From the cell containing the given text, extract its center point as (X, Y) coordinate. 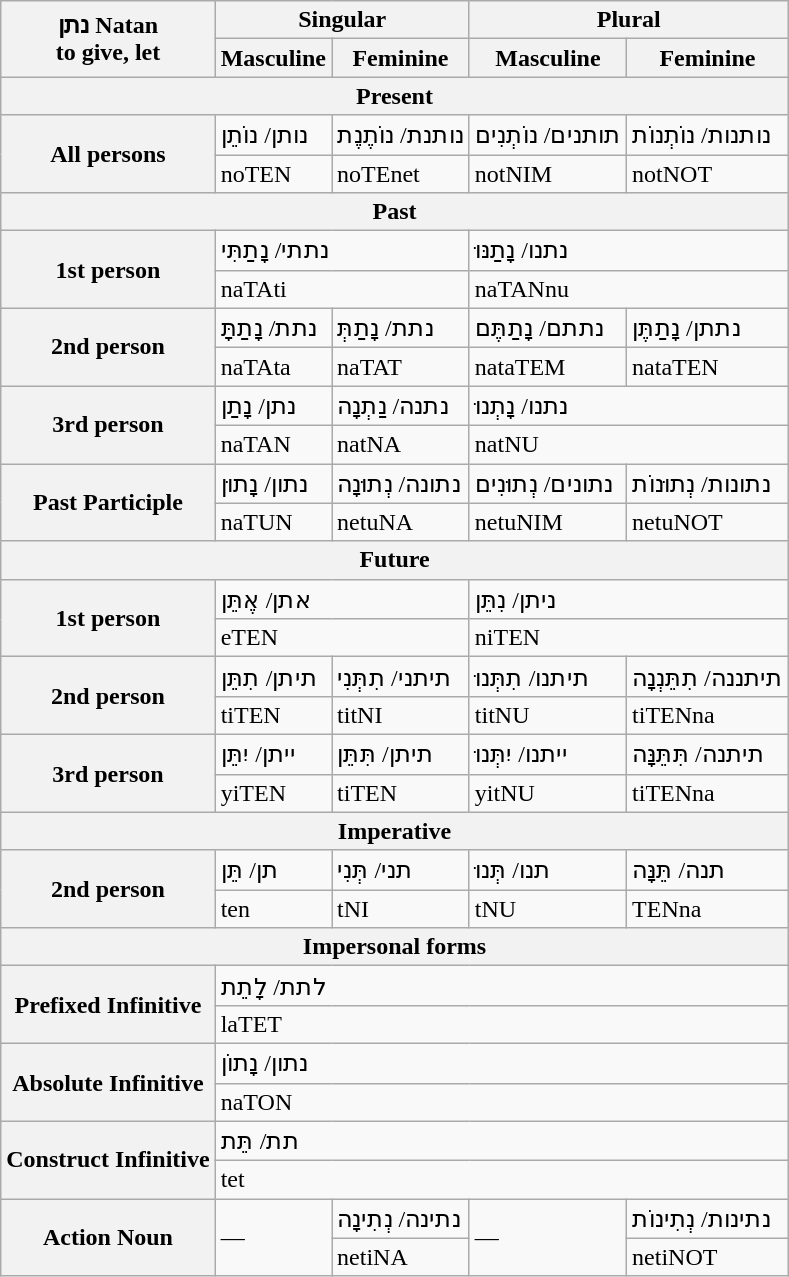
eTEN (342, 638)
nataTEM (548, 367)
naTAti (342, 289)
ניתן/ נִתֵּן (628, 599)
tNI (401, 909)
תני/ תְּנִי (401, 870)
נותנת/ נוֹתֶנֶת (401, 135)
titNI (401, 715)
תיתנו/ תִתְּנוּ (548, 677)
נתינות/ נְתִינוֹת (708, 1219)
תיתננה/ תִתֵּנְנָה (708, 677)
אתן/ אֶתֵּן (342, 599)
ייתנו/ יִתְּנוּ (548, 754)
titNU (548, 715)
Impersonal forms (395, 947)
תנה/ תֵּנָּה (708, 870)
ten (273, 909)
נתן Natanto give, let (108, 39)
תן/ תֵּן (273, 870)
Absolute Infinitive (108, 1082)
Action Noun (108, 1238)
tet (502, 1180)
naTON (502, 1102)
laTET (502, 1024)
נתנו/ נָתַנּוּ (628, 251)
Past (395, 212)
Present (395, 96)
תנו/ תְּנוּ (548, 870)
נתנו/ נָתְנוּ (628, 406)
תיתני/ תִתְּנִי (401, 677)
notNIM (548, 173)
Prefixed Infinitive (108, 1005)
נתונים/ נְתוּנִים (548, 484)
Imperative (395, 831)
Plural (628, 20)
נתינה/ נְתִינָה (401, 1219)
All persons (108, 154)
נתונות/ נְתוּנוֹת (708, 484)
netuNOT (708, 522)
notNOT (708, 173)
נותן/ נוֹתֵן (273, 135)
Construct Infinitive (108, 1160)
Future (395, 560)
לתת/ לָתֵת (502, 986)
תותנים/ נוֹתְנִים (548, 135)
תת/ תֵּת (502, 1141)
Past Participle (108, 503)
נתנה/ נַתְנָה (401, 406)
tNU (548, 909)
yitNU (548, 793)
noTEN (273, 173)
netuNIM (548, 522)
נתתם/ נָתַתֶּם (548, 328)
נותנות/ נוֹתְנוֹת (708, 135)
noTEnet (401, 173)
yiTEN (273, 793)
netiNOT (708, 1257)
naTUN (273, 522)
natNA (401, 444)
נתונה/ נְתוּנָה (401, 484)
Singular (342, 20)
נתתי/ נָתַתִּי (342, 251)
netuNA (401, 522)
naTAta (273, 367)
תיתן/ תִּתֵּן (401, 754)
nataTEN (708, 367)
naTAT (401, 367)
נתון/ נָתוּן (273, 484)
ייתן/ יִתֵּן (273, 754)
niTEN (628, 638)
נתתן/ נָתַתֶּן (708, 328)
תיתנה/ תִּתֵּנָּה (708, 754)
natNU (628, 444)
נתת/ נָתַתְּ (401, 328)
נתן/ נָתַן (273, 406)
naTAN (273, 444)
netiNA (401, 1257)
נתון/ נָתוֹן (502, 1063)
TENna (708, 909)
תיתן/ תִתֵּן (273, 677)
נתת/ נָתַתָּ (273, 328)
naTANnu (628, 289)
